Extract the [x, y] coordinate from the center of the cell holding the provided text.  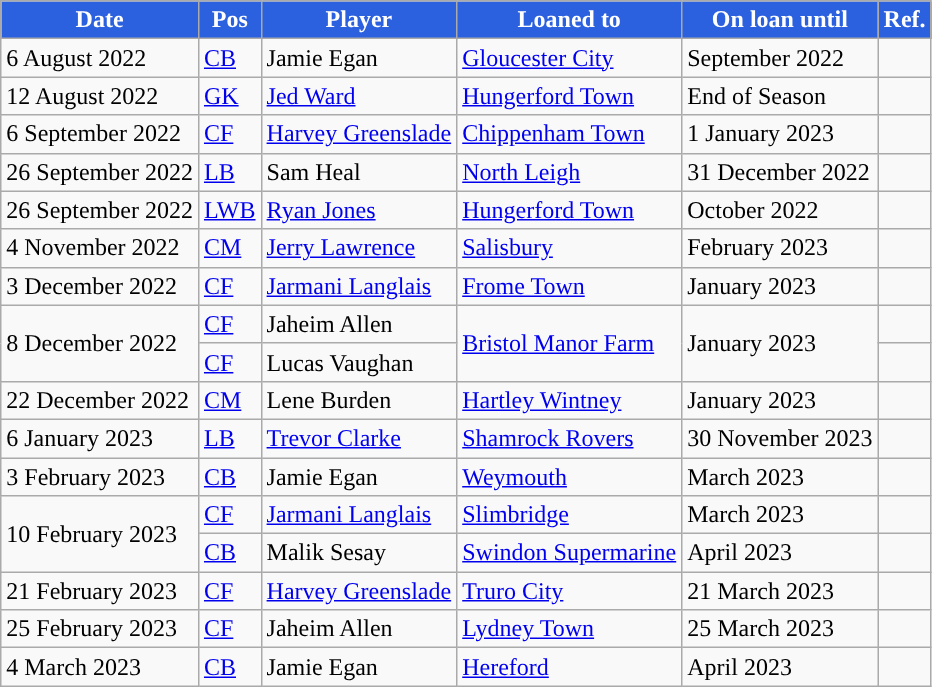
31 December 2022 [780, 172]
12 August 2022 [100, 96]
6 September 2022 [100, 134]
3 February 2023 [100, 477]
3 December 2022 [100, 286]
25 February 2023 [100, 629]
Ryan Jones [359, 210]
21 March 2023 [780, 591]
1 January 2023 [780, 134]
Player [359, 20]
Jed Ward [359, 96]
February 2023 [780, 248]
Slimbridge [570, 515]
September 2022 [780, 58]
8 December 2022 [100, 343]
End of Season [780, 96]
North Leigh [570, 172]
30 November 2023 [780, 438]
6 January 2023 [100, 438]
LWB [230, 210]
25 March 2023 [780, 629]
Chippenham Town [570, 134]
21 February 2023 [100, 591]
Ref. [904, 20]
4 March 2023 [100, 667]
Bristol Manor Farm [570, 343]
Jerry Lawrence [359, 248]
Hartley Wintney [570, 400]
Hereford [570, 667]
Salisbury [570, 248]
GK [230, 96]
Gloucester City [570, 58]
Truro City [570, 591]
Lucas Vaughan [359, 362]
Swindon Supermarine [570, 553]
October 2022 [780, 210]
Shamrock Rovers [570, 438]
Lene Burden [359, 400]
Malik Sesay [359, 553]
Pos [230, 20]
6 August 2022 [100, 58]
Loaned to [570, 20]
Trevor Clarke [359, 438]
Weymouth [570, 477]
Frome Town [570, 286]
Date [100, 20]
22 December 2022 [100, 400]
Sam Heal [359, 172]
On loan until [780, 20]
4 November 2022 [100, 248]
10 February 2023 [100, 534]
Lydney Town [570, 629]
